From the cell containing the given text, extract its center point as [X, Y] coordinate. 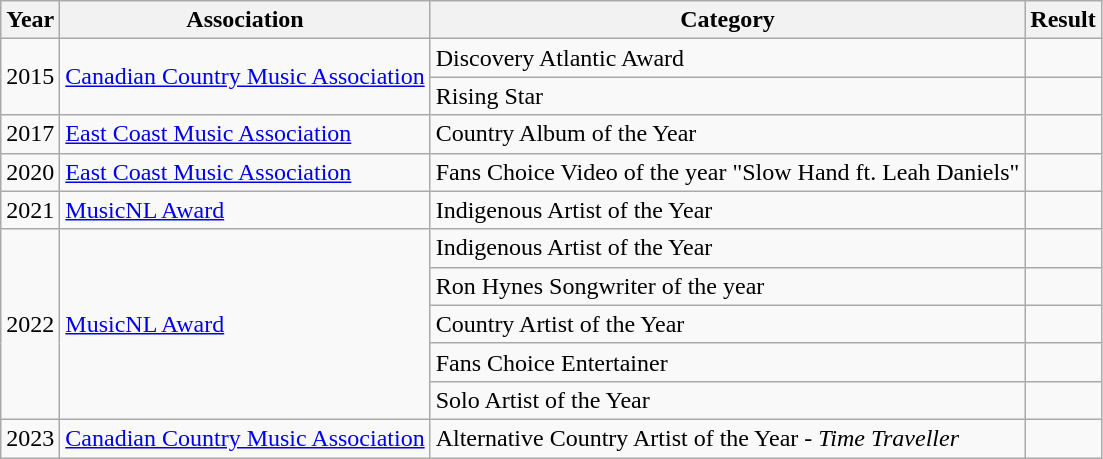
Result [1063, 20]
2021 [30, 210]
Country Album of the Year [728, 134]
2022 [30, 324]
Year [30, 20]
2020 [30, 172]
Category [728, 20]
Fans Choice Video of the year "Slow Hand ft. Leah Daniels" [728, 172]
Fans Choice Entertainer [728, 362]
Alternative Country Artist of the Year - Time Traveller [728, 438]
Rising Star [728, 96]
2023 [30, 438]
2015 [30, 77]
Discovery Atlantic Award [728, 58]
2017 [30, 134]
Association [245, 20]
Ron Hynes Songwriter of the year [728, 286]
Solo Artist of the Year [728, 400]
Country Artist of the Year [728, 324]
